From the cell containing the given text, extract its center point as (x, y) coordinate. 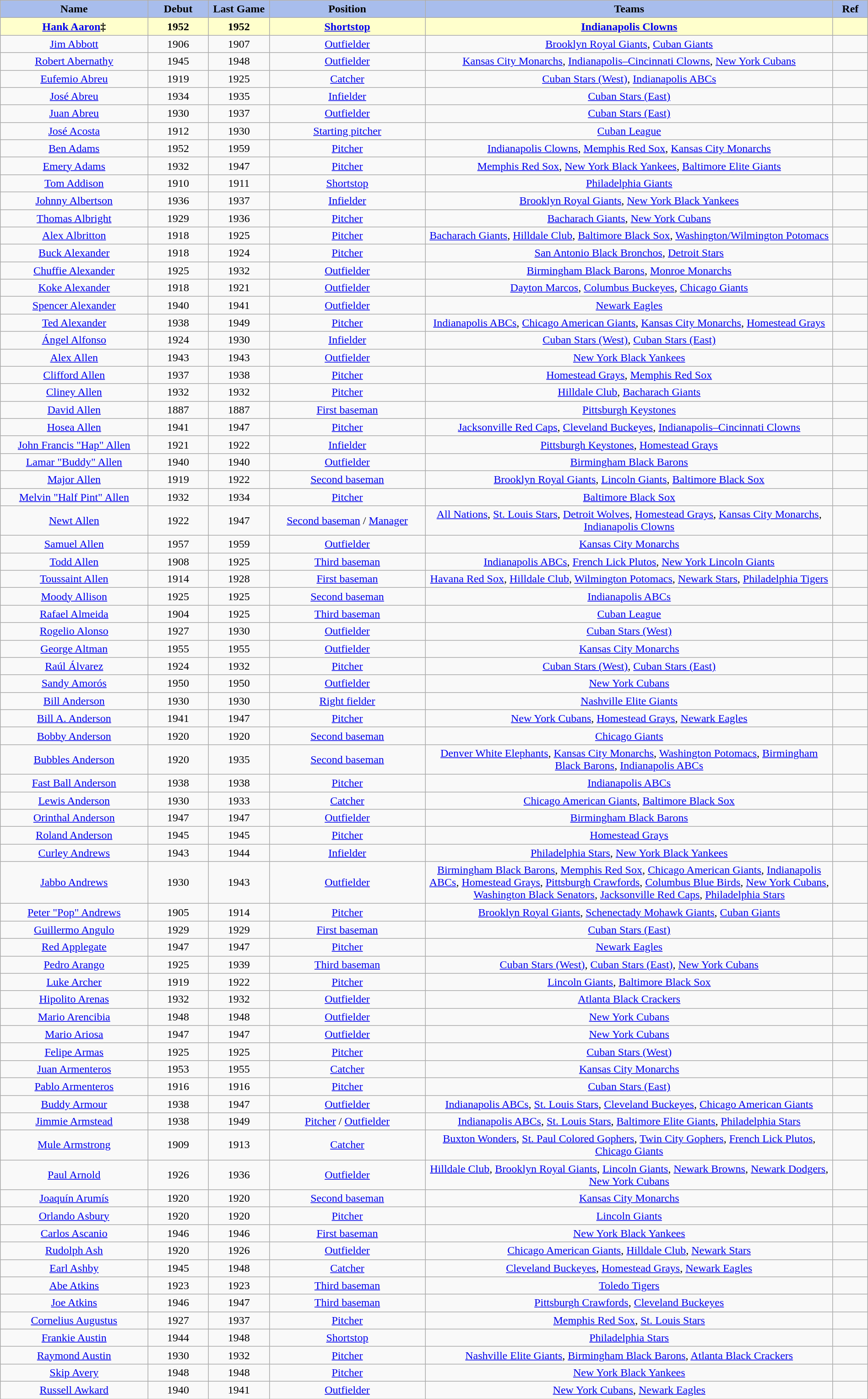
New York Cubans, Homestead Grays, Newark Eagles (629, 718)
Ben Adams (74, 148)
Earl Ashby (74, 1268)
Denver White Elephants, Kansas City Monarchs, Washington Potomacs, Birmingham Black Barons, Indianapolis ABCs (629, 759)
1933 (239, 801)
Brooklyn Royal Giants, Schenectady Mohawk Giants, Cuban Giants (629, 912)
Kansas City Monarchs, Indianapolis–Cincinnati Clowns, New York Cubans (629, 61)
Johnny Albertson (74, 201)
Paul Arnold (74, 1175)
Raymond Austin (74, 1355)
Last Game (239, 9)
José Acosta (74, 131)
Mario Ariosa (74, 1034)
Lincoln Giants (629, 1216)
Lamar "Buddy" Allen (74, 462)
Joaquín Arumís (74, 1198)
Brooklyn Royal Giants, Cuban Giants (629, 44)
Todd Allen (74, 562)
José Abreu (74, 96)
Atlanta Black Crackers (629, 999)
Abe Atkins (74, 1285)
Name (74, 9)
Mario Arencibia (74, 1017)
Alex Albritton (74, 236)
Joe Atkins (74, 1303)
Toussaint Allen (74, 579)
Lincoln Giants, Baltimore Black Sox (629, 982)
1939 (239, 965)
Eufemio Abreu (74, 79)
1908 (179, 562)
Carlos Ascanio (74, 1233)
Bill A. Anderson (74, 718)
Bubbles Anderson (74, 759)
Felipe Armas (74, 1052)
Jabbo Andrews (74, 883)
Pittsburgh Keystones, Homestead Grays (629, 445)
All Nations, St. Louis Stars, Detroit Wolves, Homestead Grays, Kansas City Monarchs, Indianapolis Clowns (629, 521)
1912 (179, 131)
Orlando Asbury (74, 1216)
George Altman (74, 649)
Mule Armstrong (74, 1145)
Dayton Marcos, Columbus Buckeyes, Chicago Giants (629, 288)
Birmingham Black Barons, Monroe Monarchs (629, 271)
Cornelius Augustus (74, 1320)
Newt Allen (74, 521)
Peter "Pop" Andrews (74, 912)
Pitcher / Outfielder (347, 1122)
Bill Anderson (74, 701)
Koke Alexander (74, 288)
Philadelphia Giants (629, 183)
John Francis "Hap" Allen (74, 445)
1911 (239, 183)
Right fielder (347, 701)
Samuel Allen (74, 544)
Raúl Álvarez (74, 666)
1905 (179, 912)
Chicago American Giants, Baltimore Black Sox (629, 801)
Brooklyn Royal Giants, Lincoln Giants, Baltimore Black Sox (629, 479)
Philadelphia Stars, New York Black Yankees (629, 853)
Indianapolis Clowns (629, 27)
Bacharach Giants, New York Cubans (629, 218)
Rogelio Alonso (74, 631)
Teams (629, 9)
Clifford Allen (74, 375)
Luke Archer (74, 982)
Indianapolis ABCs, French Lick Plutos, New York Lincoln Giants (629, 562)
Cleveland Buckeyes, Homestead Grays, Newark Eagles (629, 1268)
Russell Awkard (74, 1390)
Roland Anderson (74, 835)
Jacksonville Red Caps, Cleveland Buckeyes, Indianapolis–Cincinnati Clowns (629, 427)
Hilldale Club, Brooklyn Royal Giants, Lincoln Giants, Newark Browns, Newark Dodgers, New York Cubans (629, 1175)
Fast Ball Anderson (74, 783)
Moody Allison (74, 596)
1909 (179, 1145)
Red Applegate (74, 947)
New York Cubans, Newark Eagles (629, 1390)
Homestead Grays, Memphis Red Sox (629, 375)
Pablo Armenteros (74, 1086)
Baltimore Black Sox (629, 497)
Lewis Anderson (74, 801)
1928 (239, 579)
1910 (179, 183)
Debut (179, 9)
Position (347, 9)
Guillermo Angulo (74, 930)
Frankie Austin (74, 1338)
Buck Alexander (74, 253)
Nashville Elite Giants, Birmingham Black Barons, Atlanta Black Crackers (629, 1355)
Sandy Amorós (74, 683)
1913 (239, 1145)
Skip Avery (74, 1372)
Ref (850, 9)
Pedro Arango (74, 965)
Hilldale Club, Bacharach Giants (629, 392)
Melvin "Half Pint" Allen (74, 497)
Ted Alexander (74, 323)
Indianapolis ABCs, Chicago American Giants, Kansas City Monarchs, Homestead Grays (629, 323)
Havana Red Sox, Hilldale Club, Wilmington Potomacs, Newark Stars, Philadelphia Tigers (629, 579)
Buxton Wonders, St. Paul Colored Gophers, Twin City Gophers, French Lick Plutos, Chicago Giants (629, 1145)
Brooklyn Royal Giants, New York Black Yankees (629, 201)
Philadelphia Stars (629, 1338)
Rafael Almeida (74, 614)
Second baseman / Manager (347, 521)
Chicago Giants (629, 736)
Hosea Allen (74, 427)
1907 (239, 44)
Chicago American Giants, Hilldale Club, Newark Stars (629, 1251)
Indianapolis ABCs, St. Louis Stars, Cleveland Buckeyes, Chicago American Giants (629, 1104)
Cuban Stars (West), Indianapolis ABCs (629, 79)
Thomas Albright (74, 218)
Memphis Red Sox, St. Louis Stars (629, 1320)
Jim Abbott (74, 44)
Pittsburgh Crawfords, Cleveland Buckeyes (629, 1303)
Major Allen (74, 479)
Spencer Alexander (74, 305)
Orinthal Anderson (74, 818)
Bacharach Giants, Hilldale Club, Baltimore Black Sox, Washington/Wilmington Potomacs (629, 236)
Alex Allen (74, 358)
1904 (179, 614)
David Allen (74, 410)
Jimmie Armstead (74, 1122)
San Antonio Black Bronchos, Detroit Stars (629, 253)
Bobby Anderson (74, 736)
Nashville Elite Giants (629, 701)
Ángel Alfonso (74, 340)
Emery Adams (74, 166)
Homestead Grays (629, 835)
Rudolph Ash (74, 1251)
Starting pitcher (347, 131)
Juan Armenteros (74, 1069)
Chuffie Alexander (74, 271)
Indianapolis Clowns, Memphis Red Sox, Kansas City Monarchs (629, 148)
Tom Addison (74, 183)
Curley Andrews (74, 853)
1953 (179, 1069)
Pittsburgh Keystones (629, 410)
Hipolito Arenas (74, 999)
Cliney Allen (74, 392)
1957 (179, 544)
Juan Abreu (74, 114)
Hank Aaron‡ (74, 27)
Robert Abernathy (74, 61)
Cuban Stars (West), Cuban Stars (East), New York Cubans (629, 965)
Indianapolis ABCs, St. Louis Stars, Baltimore Elite Giants, Philadelphia Stars (629, 1122)
1906 (179, 44)
Toledo Tigers (629, 1285)
Memphis Red Sox, New York Black Yankees, Baltimore Elite Giants (629, 166)
Buddy Armour (74, 1104)
